Provide the (X, Y) coordinate of the cell's center where the given text is located.  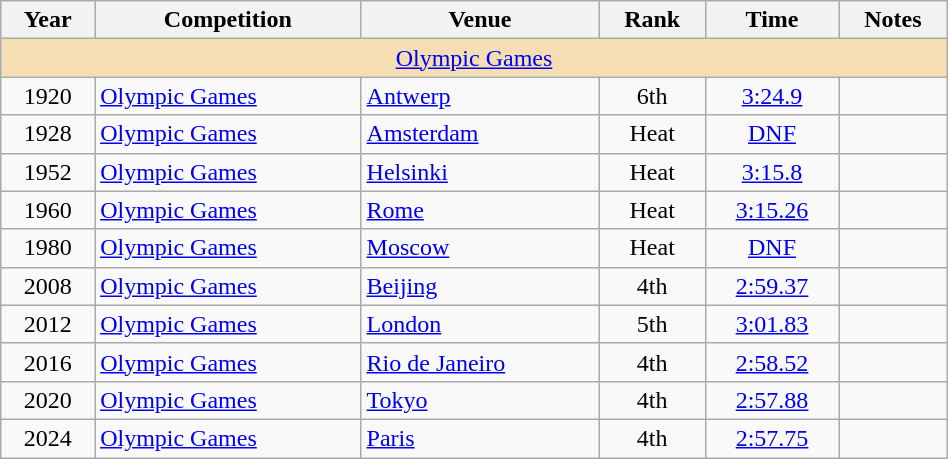
Rome (480, 210)
2:57.75 (772, 438)
2024 (48, 438)
Venue (480, 20)
1920 (48, 96)
1960 (48, 210)
Tokyo (480, 400)
1952 (48, 172)
5th (652, 324)
Rank (652, 20)
2016 (48, 362)
2:57.88 (772, 400)
2020 (48, 400)
Amsterdam (480, 134)
Notes (894, 20)
Beijing (480, 286)
3:24.9 (772, 96)
1928 (48, 134)
2:59.37 (772, 286)
3:15.8 (772, 172)
3:15.26 (772, 210)
2008 (48, 286)
2012 (48, 324)
3:01.83 (772, 324)
London (480, 324)
1980 (48, 248)
Antwerp (480, 96)
6th (652, 96)
Paris (480, 438)
Rio de Janeiro (480, 362)
Year (48, 20)
2:58.52 (772, 362)
Competition (228, 20)
Time (772, 20)
Moscow (480, 248)
Helsinki (480, 172)
